Find where the given text appears and provide that cell's center as [x, y] coordinate. 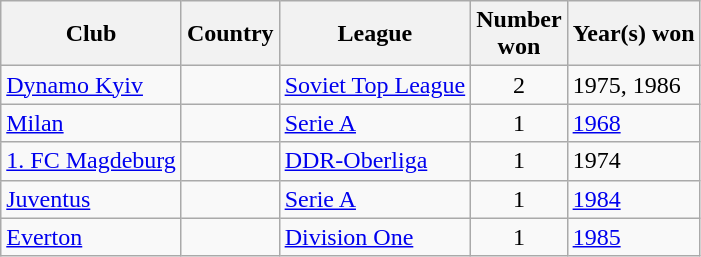
Everton [92, 237]
DDR-Oberliga [375, 161]
1974 [634, 161]
1975, 1986 [634, 85]
Dynamo Kyiv [92, 85]
Year(s) won [634, 34]
Juventus [92, 199]
Country [230, 34]
Division One [375, 237]
Soviet Top League [375, 85]
1985 [634, 237]
1968 [634, 123]
Numberwon [519, 34]
2 [519, 85]
Milan [92, 123]
Club [92, 34]
1984 [634, 199]
1. FC Magdeburg [92, 161]
League [375, 34]
